Scan for the cell matching the given text and deliver its [X, Y] coordinate at center. 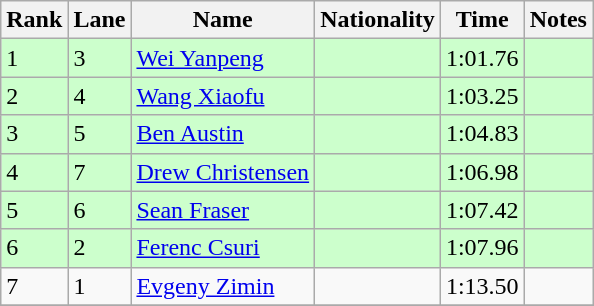
1:13.50 [482, 286]
Evgeny Zimin [223, 286]
Wang Xiaofu [223, 96]
1:01.76 [482, 58]
Nationality [378, 20]
Rank [34, 20]
Name [223, 20]
Drew Christensen [223, 172]
Time [482, 20]
1:06.98 [482, 172]
Sean Fraser [223, 210]
Wei Yanpeng [223, 58]
1:07.42 [482, 210]
Notes [558, 20]
1:07.96 [482, 248]
Ferenc Csuri [223, 248]
1:04.83 [482, 134]
1:03.25 [482, 96]
Lane [100, 20]
Ben Austin [223, 134]
